Return (x, y) of the center of cell containing provided text 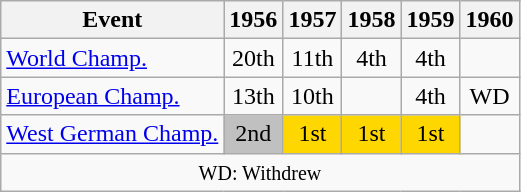
1956 (254, 20)
WD (490, 96)
West German Champ. (112, 134)
World Champ. (112, 58)
European Champ. (112, 96)
1960 (490, 20)
10th (312, 96)
2nd (254, 134)
20th (254, 58)
13th (254, 96)
1959 (430, 20)
1957 (312, 20)
11th (312, 58)
WD: Withdrew (260, 172)
Event (112, 20)
1958 (372, 20)
